Determine the [x, y] coordinate at the center of the cell enclosing the given text.  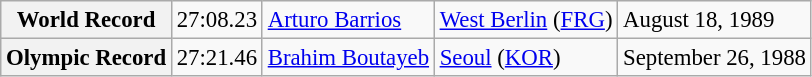
Olympic Record [86, 58]
September 26, 1988 [714, 58]
West Berlin (FRG) [526, 20]
Arturo Barrios [348, 20]
World Record [86, 20]
Brahim Boutayeb [348, 58]
Seoul (KOR) [526, 58]
27:21.46 [216, 58]
27:08.23 [216, 20]
August 18, 1989 [714, 20]
